Extract the [X, Y] coordinate from the center of the cell holding the provided text.  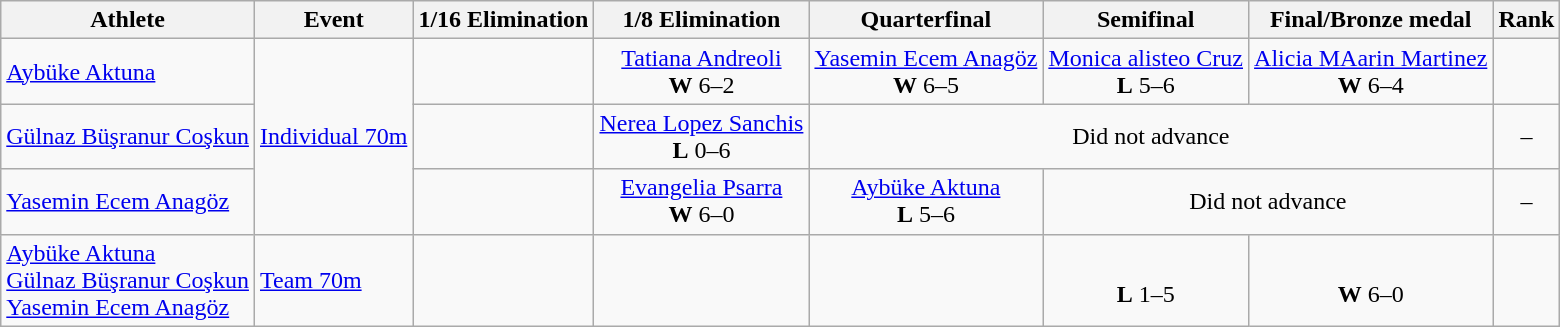
Aybüke Aktuna [128, 72]
L 1–5 [1146, 280]
Evangelia Psarra W 6–0 [702, 202]
Individual 70m [333, 136]
Monica alisteo Cruz L 5–6 [1146, 72]
W 6–0 [1371, 280]
Final/Bronze medal [1371, 20]
Gülnaz Büşranur Coşkun [128, 136]
Event [333, 20]
Aybüke AktunaGülnaz Büşranur CoşkunYasemin Ecem Anagöz [128, 280]
Team 70m [333, 280]
Semifinal [1146, 20]
Aybüke Aktuna L 5–6 [926, 202]
1/8 Elimination [702, 20]
Yasemin Ecem Anagöz [128, 202]
Yasemin Ecem Anagöz W 6–5 [926, 72]
Nerea Lopez Sanchis L 0–6 [702, 136]
Athlete [128, 20]
Quarterfinal [926, 20]
Alicia MAarin Martinez W 6–4 [1371, 72]
1/16 Elimination [504, 20]
Rank [1526, 20]
Tatiana Andreoli W 6–2 [702, 72]
